For the text-containing cell, return its midpoint in (x, y) coordinate format. 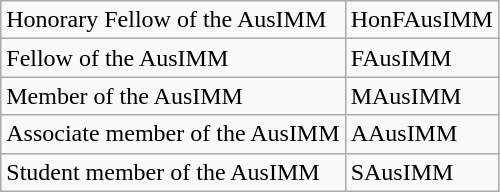
HonFAusIMM (422, 20)
Member of the AusIMM (173, 96)
AAusIMM (422, 134)
MAusIMM (422, 96)
SAusIMM (422, 172)
FAusIMM (422, 58)
Fellow of the AusIMM (173, 58)
Student member of the AusIMM (173, 172)
Honorary Fellow of the AusIMM (173, 20)
Associate member of the AusIMM (173, 134)
